For the text-containing cell, return its midpoint in (X, Y) coordinate format. 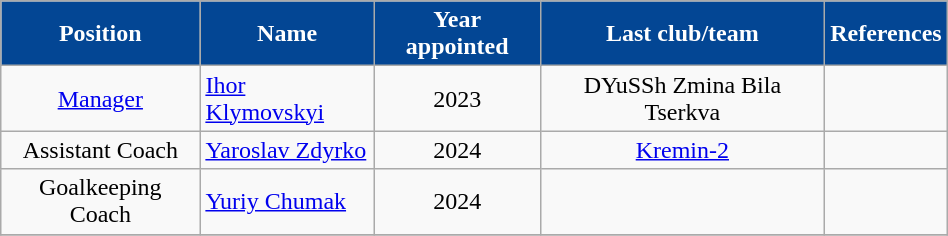
Last club/team (682, 34)
Ihor Klymovskyi (287, 98)
Name (287, 34)
DYuSSh Zmina Bila Tserkva (682, 98)
2023 (457, 98)
References (886, 34)
Goalkeeping Coach (100, 202)
Manager (100, 98)
Year appointed (457, 34)
Position (100, 34)
Kremin-2 (682, 150)
Assistant Coach (100, 150)
Yuriy Chumak (287, 202)
Yaroslav Zdyrko (287, 150)
